Find where the given text appears and provide that cell's center as (x, y) coordinate. 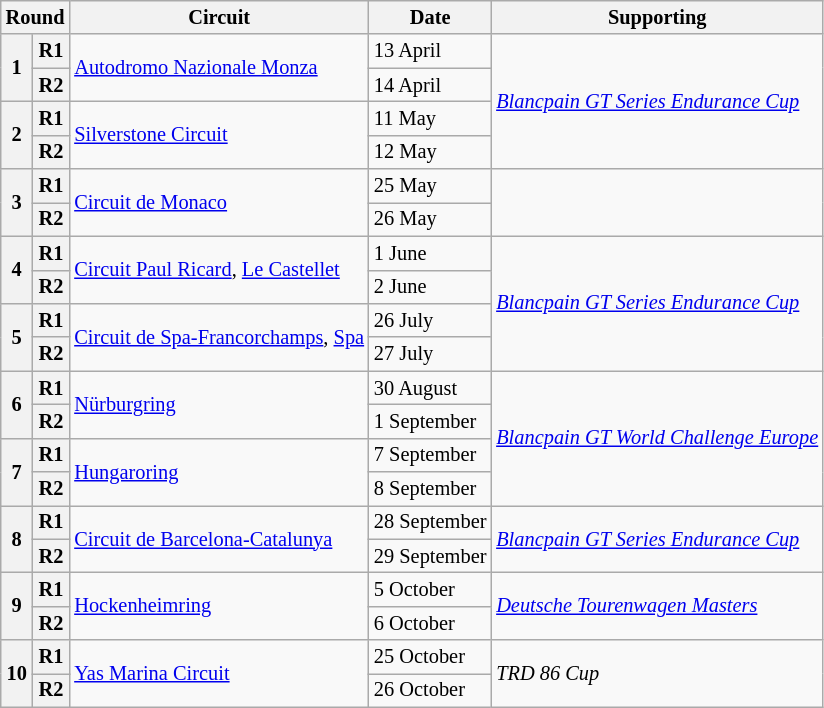
12 May (430, 152)
9 (17, 606)
Hockenheimring (219, 606)
8 September (430, 489)
Yas Marina Circuit (219, 674)
Circuit Paul Ricard, Le Castellet (219, 270)
3 (17, 202)
2 June (430, 287)
26 July (430, 320)
Silverstone Circuit (219, 134)
14 April (430, 85)
7 (17, 472)
10 (17, 674)
7 September (430, 455)
11 May (430, 118)
2 (17, 134)
25 May (430, 186)
1 September (430, 421)
Hungaroring (219, 472)
26 October (430, 690)
5 October (430, 589)
5 (17, 336)
Blancpain GT World Challenge Europe (657, 438)
4 (17, 270)
6 (17, 404)
Circuit de Barcelona-Catalunya (219, 538)
Circuit de Monaco (219, 202)
28 September (430, 522)
1 June (430, 253)
Circuit (219, 17)
27 July (430, 354)
13 April (430, 51)
TRD 86 Cup (657, 674)
30 August (430, 388)
Nürburgring (219, 404)
25 October (430, 657)
29 September (430, 556)
8 (17, 538)
1 (17, 68)
Deutsche Tourenwagen Masters (657, 606)
Circuit de Spa-Francorchamps, Spa (219, 336)
26 May (430, 219)
6 October (430, 623)
Date (430, 17)
Autodromo Nazionale Monza (219, 68)
Supporting (657, 17)
Round (36, 17)
